Output the [x, y] coordinate of the center of the cell containing the given text.  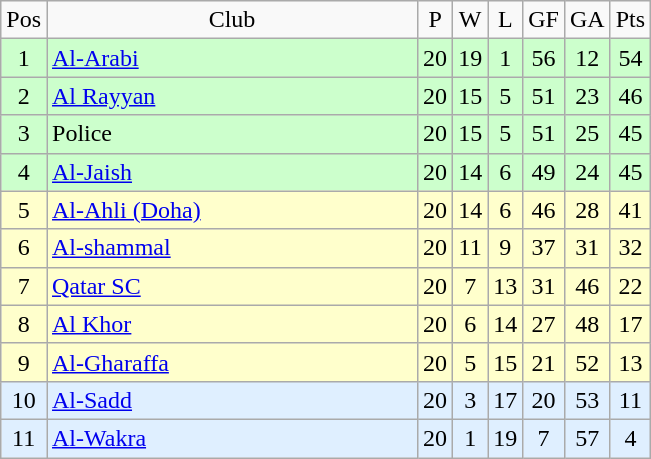
Al-Sadd [232, 400]
Pos [24, 20]
Al-Arabi [232, 58]
Police [232, 134]
Al-Ahli (Doha) [232, 210]
23 [587, 96]
Al Khor [232, 324]
GA [587, 20]
41 [630, 210]
GF [544, 20]
57 [587, 438]
21 [544, 362]
56 [544, 58]
24 [587, 172]
Al-Wakra [232, 438]
10 [24, 400]
W [470, 20]
22 [630, 286]
32 [630, 248]
52 [587, 362]
25 [587, 134]
Qatar SC [232, 286]
L [506, 20]
8 [24, 324]
28 [587, 210]
Club [232, 20]
48 [587, 324]
Al-Jaish [232, 172]
Pts [630, 20]
2 [24, 96]
P [436, 20]
Al Rayyan [232, 96]
53 [587, 400]
54 [630, 58]
12 [587, 58]
Al-Gharaffa [232, 362]
37 [544, 248]
49 [544, 172]
Al-shammal [232, 248]
27 [544, 324]
